Return the (X, Y) coordinate for the center point of the cell that contains the specified text.  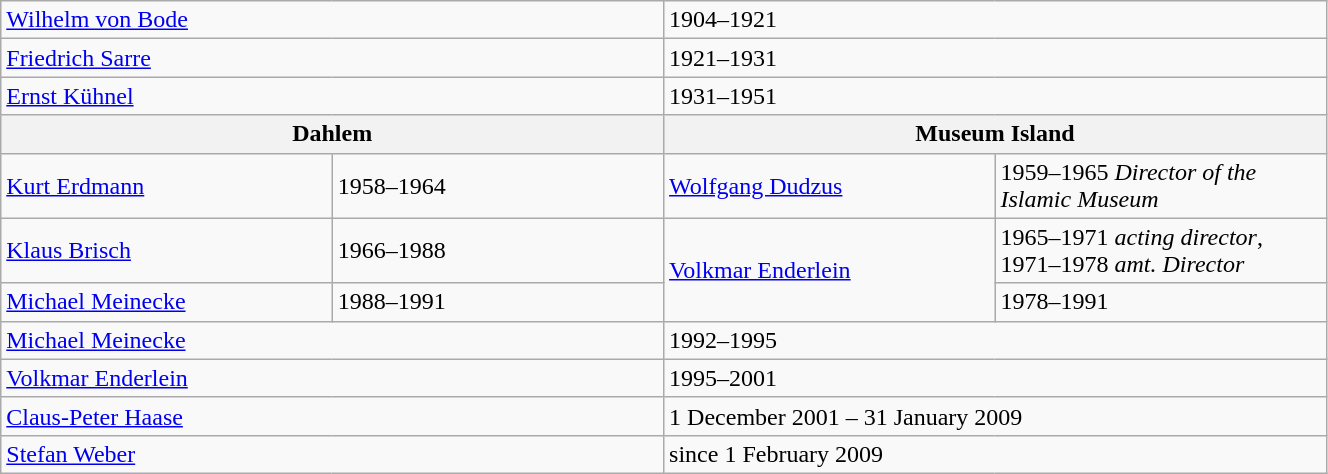
Klaus Brisch (166, 250)
1958–1964 (498, 186)
Museum Island (996, 134)
1959–1965 Director of the Islamic Museum (1160, 186)
1921–1931 (996, 58)
Claus-Peter Haase (332, 416)
since 1 February 2009 (996, 454)
1 December 2001 – 31 January 2009 (996, 416)
1966–1988 (498, 250)
Wolfgang Dudzus (830, 186)
Kurt Erdmann (166, 186)
Wilhelm von Bode (332, 20)
Dahlem (332, 134)
1995–2001 (996, 378)
Friedrich Sarre (332, 58)
Ernst Kühnel (332, 96)
1988–1991 (498, 302)
1992–1995 (996, 340)
Stefan Weber (332, 454)
1965–1971 acting director, 1971–1978 amt. Director (1160, 250)
1978–1991 (1160, 302)
1931–1951 (996, 96)
1904–1921 (996, 20)
